Capture the cell that displays the provided text and extract its [X, Y] central coordinate. 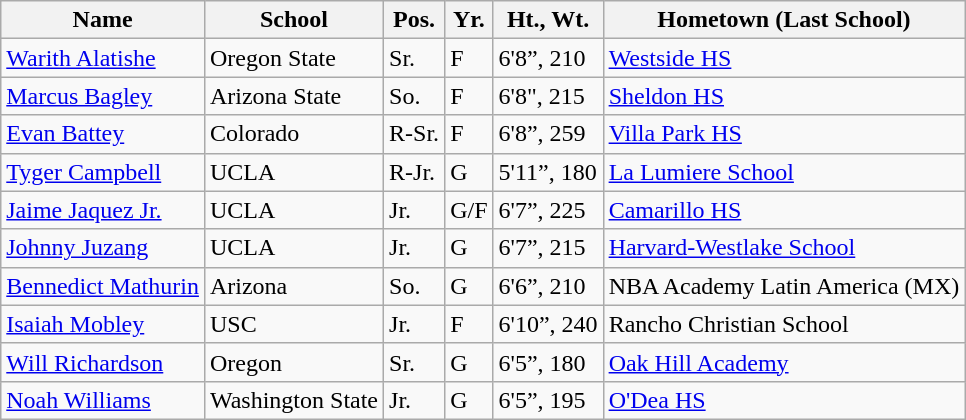
Arizona State [294, 96]
Tyger Campbell [103, 172]
Oregon [294, 362]
Sheldon HS [784, 96]
Johnny Juzang [103, 248]
6'5”, 180 [548, 362]
6'5”, 195 [548, 400]
Isaiah Mobley [103, 324]
School [294, 20]
Yr. [469, 20]
Oak Hill Academy [784, 362]
NBA Academy Latin America (MX) [784, 286]
Pos. [414, 20]
La Lumiere School [784, 172]
Name [103, 20]
Camarillo HS [784, 210]
6'8", 215 [548, 96]
6'8”, 210 [548, 58]
Marcus Bagley [103, 96]
R-Jr. [414, 172]
Villa Park HS [784, 134]
Noah Williams [103, 400]
6'7”, 215 [548, 248]
Warith Alatishe [103, 58]
6'6”, 210 [548, 286]
6'7”, 225 [548, 210]
Evan Battey [103, 134]
Westside HS [784, 58]
Will Richardson [103, 362]
6'10”, 240 [548, 324]
Ht., Wt. [548, 20]
USC [294, 324]
Colorado [294, 134]
O'Dea HS [784, 400]
Rancho Christian School [784, 324]
Washington State [294, 400]
G/F [469, 210]
Arizona [294, 286]
6'8”, 259 [548, 134]
Hometown (Last School) [784, 20]
Jaime Jaquez Jr. [103, 210]
Harvard-Westlake School [784, 248]
Oregon State [294, 58]
Bennedict Mathurin [103, 286]
5'11”, 180 [548, 172]
R-Sr. [414, 134]
